Find where the given text appears and provide that cell's center as [X, Y] coordinate. 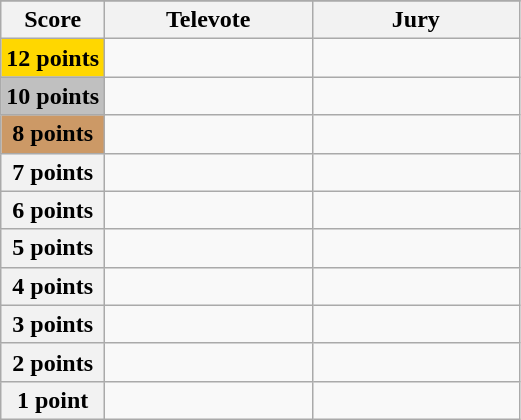
Televote [209, 20]
2 points [53, 362]
8 points [53, 134]
Score [53, 20]
10 points [53, 96]
4 points [53, 286]
5 points [53, 248]
7 points [53, 172]
12 points [53, 58]
3 points [53, 324]
Jury [416, 20]
6 points [53, 210]
1 point [53, 400]
